Locate the cell with the specified text and output its (x, y) center coordinate. 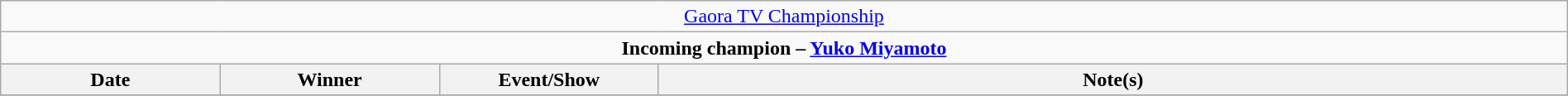
Winner (329, 79)
Note(s) (1113, 79)
Incoming champion – Yuko Miyamoto (784, 48)
Date (111, 79)
Event/Show (549, 79)
Gaora TV Championship (784, 17)
